Find where the given text appears and provide that cell's center as (x, y) coordinate. 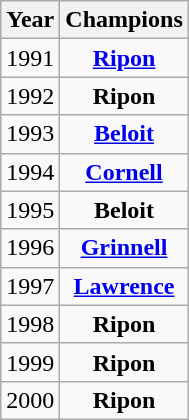
1993 (30, 134)
1992 (30, 96)
Lawrence (124, 286)
1991 (30, 58)
1994 (30, 172)
1999 (30, 362)
Year (30, 20)
1995 (30, 210)
Champions (124, 20)
1997 (30, 286)
1998 (30, 324)
2000 (30, 400)
Grinnell (124, 248)
Cornell (124, 172)
1996 (30, 248)
